Determine the (X, Y) coordinate at the center of the cell enclosing the given text.  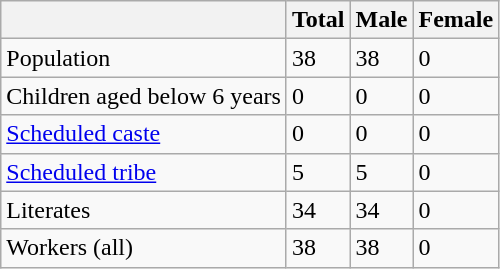
Female (456, 20)
Children aged below 6 years (144, 96)
Workers (all) (144, 248)
Total (318, 20)
Literates (144, 210)
Male (382, 20)
Population (144, 58)
Scheduled tribe (144, 172)
Scheduled caste (144, 134)
